Pinpoint the cell where the given text exists, returning its [x, y] midpoint coordinate. 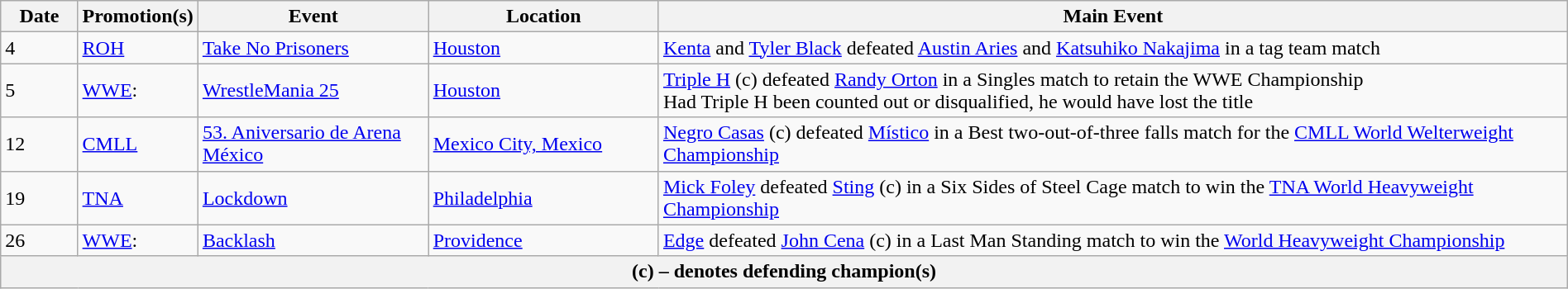
53. Aniversario de Arena México [313, 144]
4 [40, 48]
(c) – denotes defending champion(s) [784, 272]
TNA [137, 198]
Location [543, 17]
Backlash [313, 240]
26 [40, 240]
Kenta and Tyler Black defeated Austin Aries and Katsuhiko Nakajima in a tag team match [1113, 48]
Providence [543, 240]
Mick Foley defeated Sting (c) in a Six Sides of Steel Cage match to win the TNA World Heavyweight Championship [1113, 198]
Main Event [1113, 17]
Edge defeated John Cena (c) in a Last Man Standing match to win the World Heavyweight Championship [1113, 240]
Philadelphia [543, 198]
19 [40, 198]
Date [40, 17]
Mexico City, Mexico [543, 144]
5 [40, 91]
Promotion(s) [137, 17]
Take No Prisoners [313, 48]
Event [313, 17]
12 [40, 144]
CMLL [137, 144]
ROH [137, 48]
Negro Casas (c) defeated Místico in a Best two-out-of-three falls match for the CMLL World Welterweight Championship [1113, 144]
Lockdown [313, 198]
WrestleMania 25 [313, 91]
